Search for the cell housing the specified text and yield its [x, y] center coordinate. 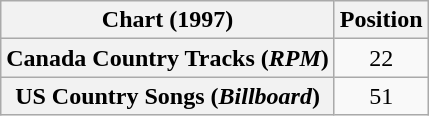
US Country Songs (Billboard) [168, 96]
Position [381, 20]
Canada Country Tracks (RPM) [168, 58]
Chart (1997) [168, 20]
22 [381, 58]
51 [381, 96]
